Return the [X, Y] coordinate for the center point of the cell that contains the specified text.  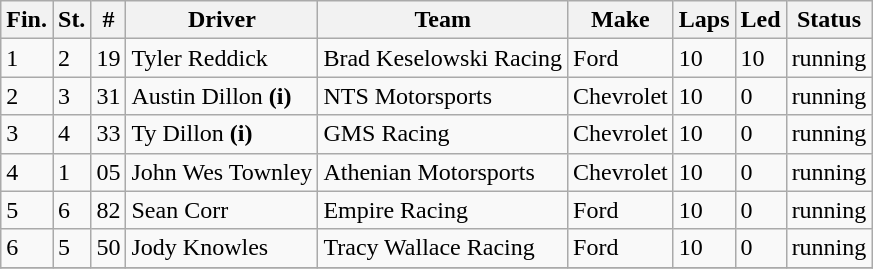
Driver [222, 20]
05 [108, 172]
Led [760, 20]
John Wes Townley [222, 172]
NTS Motorsports [443, 96]
Tyler Reddick [222, 58]
82 [108, 210]
19 [108, 58]
St. [71, 20]
31 [108, 96]
Athenian Motorsports [443, 172]
Tracy Wallace Racing [443, 248]
# [108, 20]
Fin. [27, 20]
Laps [704, 20]
Sean Corr [222, 210]
33 [108, 134]
Brad Keselowski Racing [443, 58]
Make [621, 20]
50 [108, 248]
Ty Dillon (i) [222, 134]
Empire Racing [443, 210]
GMS Racing [443, 134]
Jody Knowles [222, 248]
Team [443, 20]
Status [829, 20]
Austin Dillon (i) [222, 96]
